Locate the cell with the specified text and output its (X, Y) center coordinate. 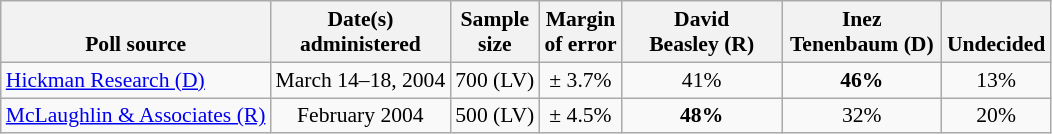
500 (LV) (494, 116)
± 4.5% (580, 116)
13% (996, 80)
20% (996, 116)
Samplesize (494, 32)
Undecided (996, 32)
DavidBeasley (R) (702, 32)
Date(s)administered (360, 32)
± 3.7% (580, 80)
Marginof error (580, 32)
41% (702, 80)
InezTenenbaum (D) (862, 32)
Hickman Research (D) (136, 80)
McLaughlin & Associates (R) (136, 116)
February 2004 (360, 116)
March 14–18, 2004 (360, 80)
700 (LV) (494, 80)
46% (862, 80)
48% (702, 116)
32% (862, 116)
Poll source (136, 32)
